From the cell containing the given text, extract its center point as (X, Y) coordinate. 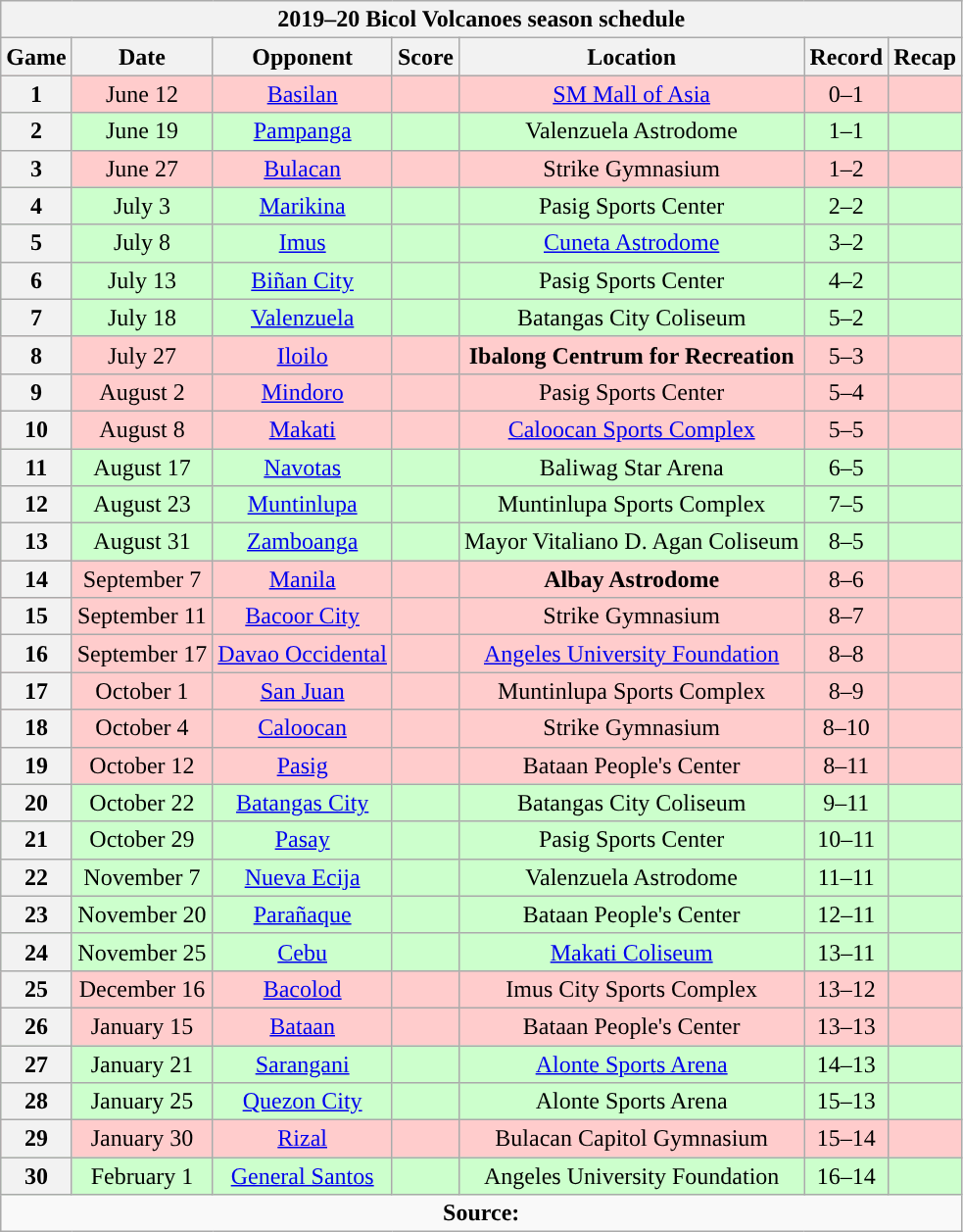
7–5 (846, 505)
22 (36, 877)
Pampanga (303, 131)
15–13 (846, 1102)
28 (36, 1102)
Basilan (303, 94)
Location (631, 57)
18 (36, 728)
Bulacan (303, 169)
Bacoor City (303, 616)
7 (36, 318)
Makati (303, 429)
17 (36, 691)
2019–20 Bicol Volcanoes season schedule (482, 20)
12–11 (846, 914)
8–6 (846, 579)
November 20 (142, 914)
30 (36, 1176)
Ibalong Centrum for Recreation (631, 355)
14–13 (846, 1063)
20 (36, 803)
San Juan (303, 691)
0–1 (846, 94)
August 2 (142, 392)
13–12 (846, 989)
August 8 (142, 429)
July 27 (142, 355)
Batangas City (303, 803)
Navotas (303, 468)
Caloocan (303, 728)
Valenzuela (303, 318)
2–2 (846, 206)
19 (36, 765)
4 (36, 206)
8–5 (846, 542)
January 25 (142, 1102)
January 15 (142, 1026)
July 13 (142, 280)
Caloocan Sports Complex (631, 429)
5–2 (846, 318)
Bacolod (303, 989)
Date (142, 57)
2 (36, 131)
Makati Coliseum (631, 952)
June 27 (142, 169)
SM Mall of Asia (631, 94)
August 31 (142, 542)
General Santos (303, 1176)
Opponent (303, 57)
July 18 (142, 318)
11 (36, 468)
November 7 (142, 877)
Nueva Ecija (303, 877)
15–14 (846, 1139)
10–11 (846, 840)
Zamboanga (303, 542)
3–2 (846, 243)
1 (36, 94)
Parañaque (303, 914)
29 (36, 1139)
13–11 (846, 952)
Biñan City (303, 280)
21 (36, 840)
8–7 (846, 616)
8–11 (846, 765)
Baliwag Star Arena (631, 468)
Pasig (303, 765)
1–2 (846, 169)
8 (36, 355)
Sarangani (303, 1063)
October 12 (142, 765)
23 (36, 914)
June 19 (142, 131)
8–9 (846, 691)
Cebu (303, 952)
Rizal (303, 1139)
Mayor Vitaliano D. Agan Coliseum (631, 542)
August 23 (142, 505)
Quezon City (303, 1102)
25 (36, 989)
8–8 (846, 654)
10 (36, 429)
8–10 (846, 728)
June 12 (142, 94)
September 17 (142, 654)
Bulacan Capitol Gymnasium (631, 1139)
Bataan (303, 1026)
9 (36, 392)
Source: (482, 1213)
9–11 (846, 803)
4–2 (846, 280)
February 1 (142, 1176)
July 3 (142, 206)
15 (36, 616)
September 7 (142, 579)
12 (36, 505)
3 (36, 169)
Record (846, 57)
October 22 (142, 803)
Score (425, 57)
Mindoro (303, 392)
24 (36, 952)
December 16 (142, 989)
6 (36, 280)
26 (36, 1026)
Iloilo (303, 355)
13–13 (846, 1026)
Imus City Sports Complex (631, 989)
November 25 (142, 952)
October 1 (142, 691)
13 (36, 542)
Muntinlupa (303, 505)
August 17 (142, 468)
January 21 (142, 1063)
Manila (303, 579)
5–4 (846, 392)
Marikina (303, 206)
July 8 (142, 243)
Pasay (303, 840)
Game (36, 57)
January 30 (142, 1139)
Recap (925, 57)
Cuneta Astrodome (631, 243)
1–1 (846, 131)
Imus (303, 243)
5–3 (846, 355)
October 29 (142, 840)
Albay Astrodome (631, 579)
5–5 (846, 429)
September 11 (142, 616)
October 4 (142, 728)
16–14 (846, 1176)
6–5 (846, 468)
16 (36, 654)
5 (36, 243)
14 (36, 579)
Davao Occidental (303, 654)
27 (36, 1063)
11–11 (846, 877)
